Locate the cell with the specified text and output its [x, y] center coordinate. 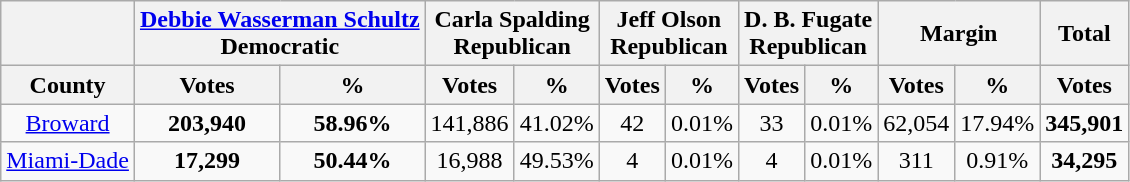
Miami-Dade [68, 161]
33 [771, 123]
50.44% [352, 161]
Carla SpaldingRepublican [512, 34]
49.53% [556, 161]
0.91% [998, 161]
203,940 [206, 123]
141,886 [470, 123]
D. B. FugateRepublican [808, 34]
311 [916, 161]
17.94% [998, 123]
17,299 [206, 161]
Jeff OlsonRepublican [668, 34]
Broward [68, 123]
41.02% [556, 123]
345,901 [1084, 123]
62,054 [916, 123]
58.96% [352, 123]
County [68, 85]
Total [1084, 34]
42 [632, 123]
34,295 [1084, 161]
Debbie Wasserman SchultzDemocratic [280, 34]
Margin [959, 34]
16,988 [470, 161]
